Identify which cell holds the provided text, then report its (X, Y) central coordinate. 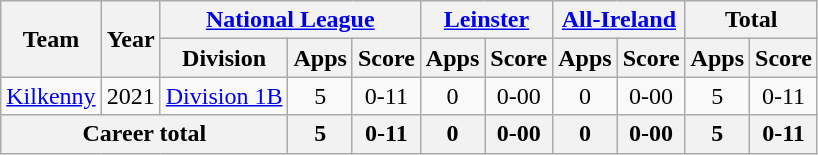
Career total (144, 134)
2021 (130, 96)
All-Ireland (619, 20)
Kilkenny (51, 96)
Team (51, 39)
Division (224, 58)
Year (130, 39)
National League (290, 20)
Division 1B (224, 96)
Leinster (486, 20)
Total (751, 20)
